Capture the cell that displays the provided text and extract its (X, Y) central coordinate. 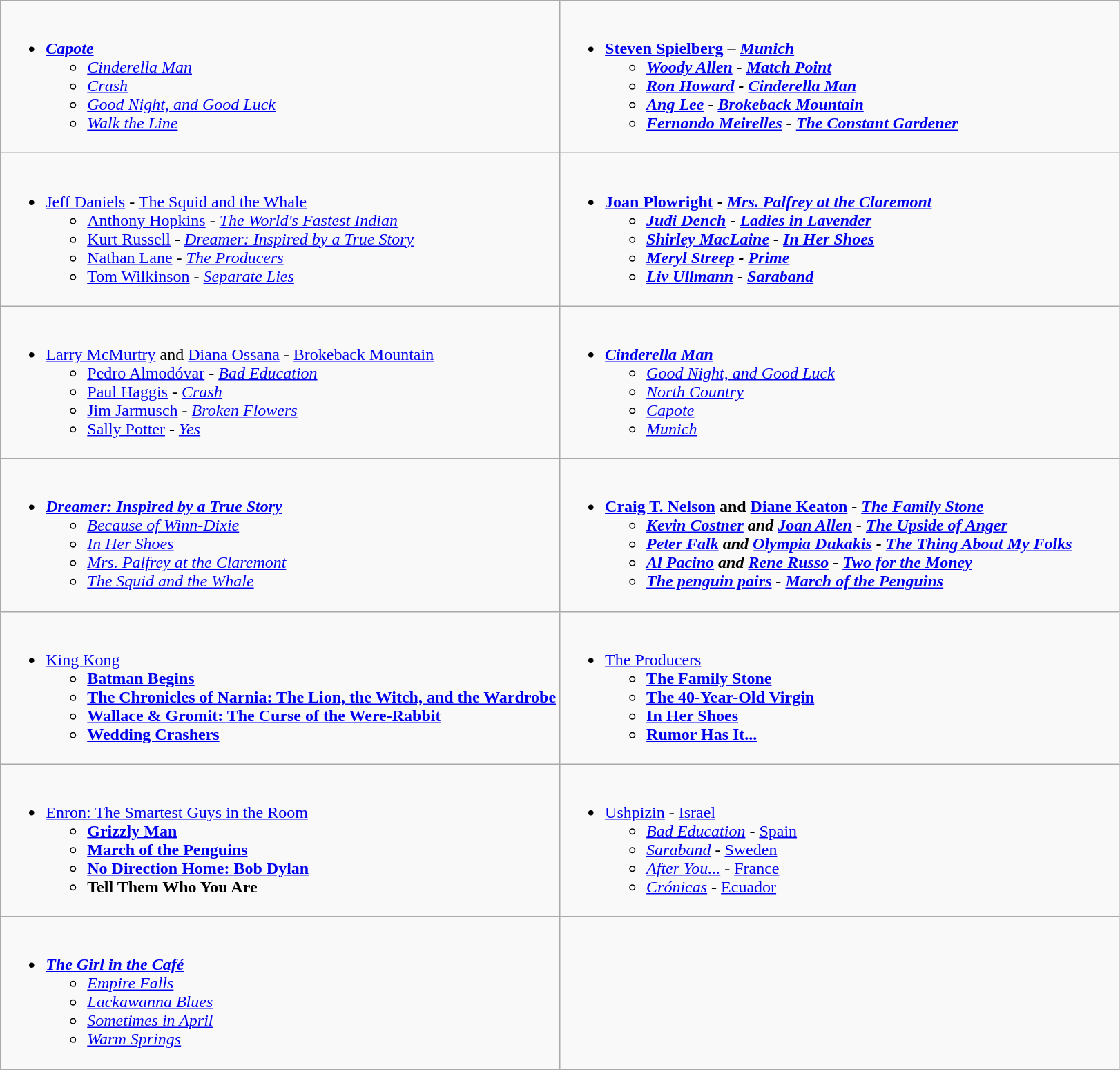
Dreamer: Inspired by a True StoryBecause of Winn-DixieIn Her ShoesMrs. Palfrey at the ClaremontThe Squid and the Whale (280, 535)
Cinderella ManGood Night, and Good LuckNorth CountryCapoteMunich (840, 383)
The ProducersThe Family StoneThe 40-Year-Old VirginIn Her ShoesRumor Has It... (840, 688)
Enron: The Smartest Guys in the RoomGrizzly ManMarch of the PenguinsNo Direction Home: Bob DylanTell Them Who You Are (280, 840)
King KongBatman BeginsThe Chronicles of Narnia: The Lion, the Witch, and the WardrobeWallace & Gromit: The Curse of the Were-RabbitWedding Crashers (280, 688)
Ushpizin - IsraelBad Education - SpainSaraband - SwedenAfter You... - FranceCrónicas - Ecuador (840, 840)
CapoteCinderella ManCrashGood Night, and Good LuckWalk the Line (280, 77)
Steven Spielberg – MunichWoody Allen - Match PointRon Howard - Cinderella ManAng Lee - Brokeback MountainFernando Meirelles - The Constant Gardener (840, 77)
Larry McMurtry and Diana Ossana - Brokeback MountainPedro Almodóvar - Bad EducationPaul Haggis - CrashJim Jarmusch - Broken FlowersSally Potter - Yes (280, 383)
The Girl in the CaféEmpire FallsLackawanna BluesSometimes in AprilWarm Springs (280, 993)
